Detect which cell encompasses the target text, then output its (X, Y) center coordinate. 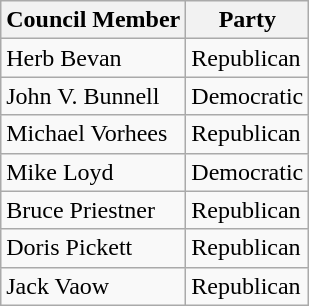
Party (248, 20)
Herb Bevan (94, 58)
Mike Loyd (94, 172)
Michael Vorhees (94, 134)
John V. Bunnell (94, 96)
Jack Vaow (94, 286)
Doris Pickett (94, 248)
Council Member (94, 20)
Bruce Priestner (94, 210)
